Output the (x, y) coordinate of the center of the cell containing the given text.  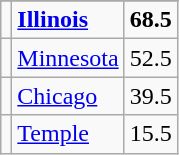
39.5 (150, 96)
Temple (68, 134)
Chicago (68, 96)
15.5 (150, 134)
52.5 (150, 58)
68.5 (150, 20)
Minnesota (68, 58)
Illinois (68, 20)
